Return [x, y] of the center of cell containing provided text 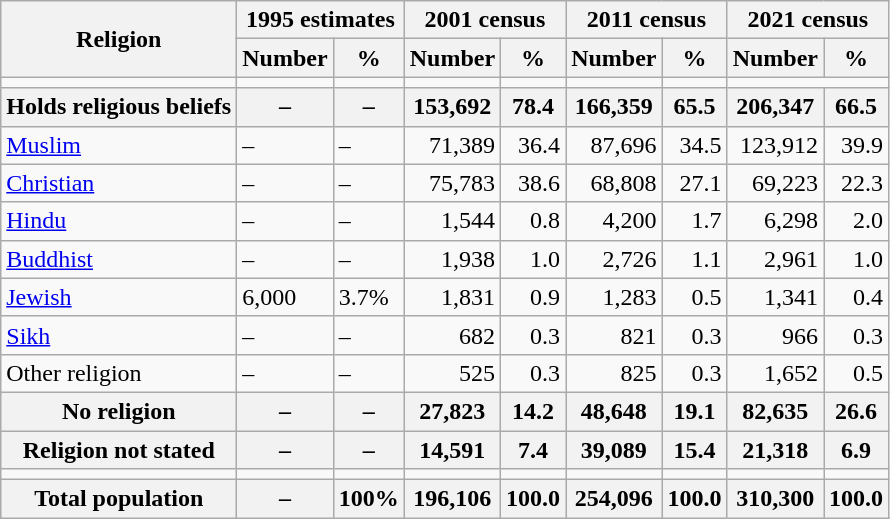
7.4 [534, 449]
27.1 [694, 183]
0.4 [856, 297]
65.5 [694, 107]
2021 census [808, 20]
68,808 [614, 183]
6.9 [856, 449]
153,692 [452, 107]
682 [452, 335]
38.6 [534, 183]
254,096 [614, 499]
123,912 [775, 145]
22.3 [856, 183]
Other religion [119, 373]
75,783 [452, 183]
Christian [119, 183]
Muslim [119, 145]
1,544 [452, 221]
2.0 [856, 221]
825 [614, 373]
34.5 [694, 145]
14,591 [452, 449]
15.4 [694, 449]
2001 census [484, 20]
82,635 [775, 411]
0.9 [534, 297]
66.5 [856, 107]
4,200 [614, 221]
Total population [119, 499]
1995 estimates [320, 20]
39,089 [614, 449]
Religion [119, 39]
1,831 [452, 297]
100% [368, 499]
166,359 [614, 107]
310,300 [775, 499]
1,283 [614, 297]
78.4 [534, 107]
2,726 [614, 259]
3.7% [368, 297]
206,347 [775, 107]
Hindu [119, 221]
6,000 [285, 297]
6,298 [775, 221]
525 [452, 373]
Sikh [119, 335]
966 [775, 335]
48,648 [614, 411]
Buddhist [119, 259]
1,652 [775, 373]
21,318 [775, 449]
1,938 [452, 259]
69,223 [775, 183]
87,696 [614, 145]
14.2 [534, 411]
0.8 [534, 221]
1.1 [694, 259]
Jewish [119, 297]
2,961 [775, 259]
196,106 [452, 499]
71,389 [452, 145]
26.6 [856, 411]
36.4 [534, 145]
Holds religious beliefs [119, 107]
19.1 [694, 411]
1,341 [775, 297]
Religion not stated [119, 449]
39.9 [856, 145]
821 [614, 335]
1.7 [694, 221]
No religion [119, 411]
2011 census [646, 20]
27,823 [452, 411]
